For the text-containing cell, return its midpoint in (x, y) coordinate format. 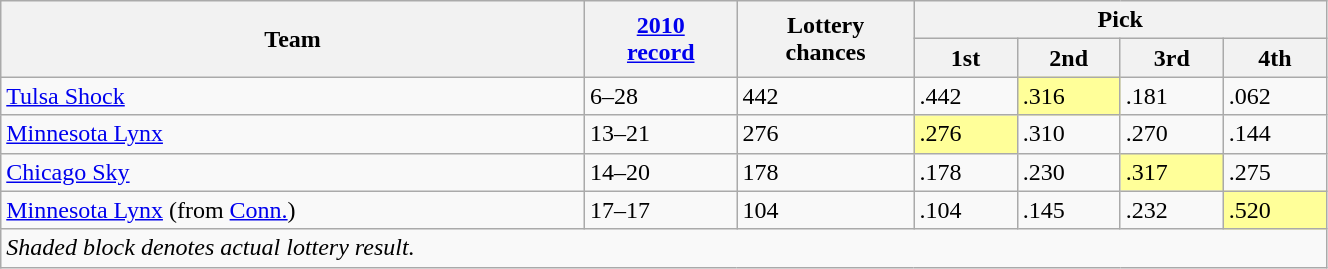
104 (826, 210)
442 (826, 96)
Chicago Sky (293, 172)
.230 (1068, 172)
Lotterychances (826, 39)
.310 (1068, 134)
.145 (1068, 210)
.520 (1274, 210)
3rd (1172, 58)
.062 (1274, 96)
.316 (1068, 96)
178 (826, 172)
.232 (1172, 210)
4th (1274, 58)
Team (293, 39)
.442 (966, 96)
1st (966, 58)
.144 (1274, 134)
276 (826, 134)
Minnesota Lynx (from Conn.) (293, 210)
6–28 (660, 96)
2010record (660, 39)
Minnesota Lynx (293, 134)
Pick (1120, 20)
.275 (1274, 172)
.181 (1172, 96)
13–21 (660, 134)
.178 (966, 172)
Shaded block denotes actual lottery result. (664, 248)
Tulsa Shock (293, 96)
17–17 (660, 210)
.276 (966, 134)
2nd (1068, 58)
.317 (1172, 172)
.104 (966, 210)
14–20 (660, 172)
.270 (1172, 134)
